For the text-containing cell, return its midpoint in (X, Y) coordinate format. 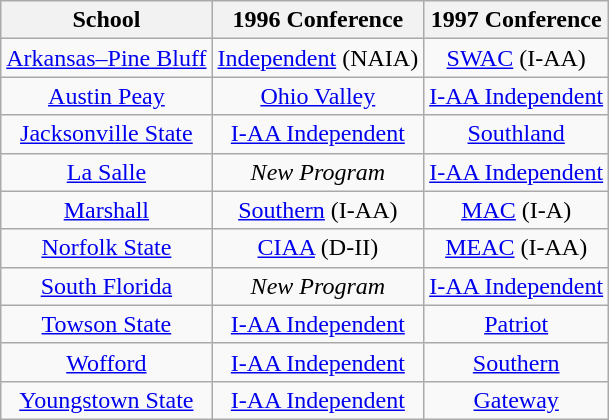
Towson State (106, 324)
Marshall (106, 210)
Patriot (516, 324)
Jacksonville State (106, 134)
Norfolk State (106, 248)
MAC (I-A) (516, 210)
Southern (I-AA) (318, 210)
Arkansas–Pine Bluff (106, 58)
Austin Peay (106, 96)
Youngstown State (106, 400)
SWAC (I-AA) (516, 58)
Gateway (516, 400)
Ohio Valley (318, 96)
MEAC (I-AA) (516, 248)
Wofford (106, 362)
South Florida (106, 286)
Southland (516, 134)
Independent (NAIA) (318, 58)
CIAA (D-II) (318, 248)
La Salle (106, 172)
Southern (516, 362)
1996 Conference (318, 20)
School (106, 20)
1997 Conference (516, 20)
